Return the (X, Y) coordinate for the center point of the cell that contains the specified text.  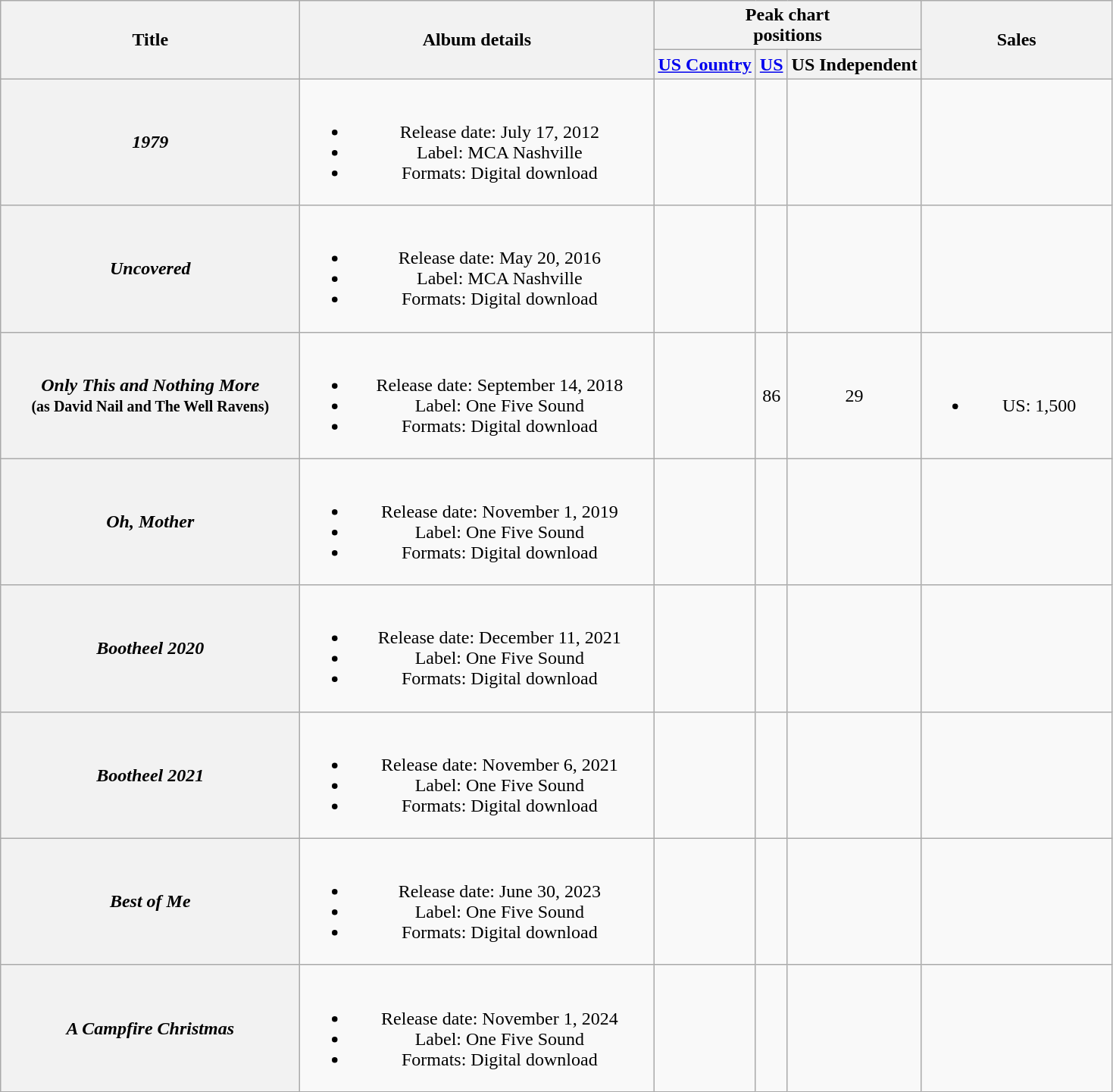
Release date: July 17, 2012Label: MCA NashvilleFormats: Digital download (477, 142)
Title (150, 39)
86 (771, 396)
Best of Me (150, 902)
29 (855, 396)
Release date: December 11, 2021Label: One Five SoundFormats: Digital download (477, 649)
Peak chartpositions (788, 26)
Release date: November 1, 2024Label: One Five SoundFormats: Digital download (477, 1028)
Uncovered (150, 268)
Release date: November 6, 2021Label: One Five SoundFormats: Digital download (477, 774)
US Independent (855, 64)
Album details (477, 39)
US Country (705, 64)
A Campfire Christmas (150, 1028)
Release date: May 20, 2016Label: MCA NashvilleFormats: Digital download (477, 268)
Sales (1017, 39)
Bootheel 2020 (150, 649)
Release date: June 30, 2023Label: One Five SoundFormats: Digital download (477, 902)
Release date: September 14, 2018Label: One Five SoundFormats: Digital download (477, 396)
Oh, Mother (150, 521)
US: 1,500 (1017, 396)
Release date: November 1, 2019Label: One Five SoundFormats: Digital download (477, 521)
Only This and Nothing More(as David Nail and The Well Ravens) (150, 396)
1979 (150, 142)
US (771, 64)
Bootheel 2021 (150, 774)
